From the cell containing the given text, extract its center point as (X, Y) coordinate. 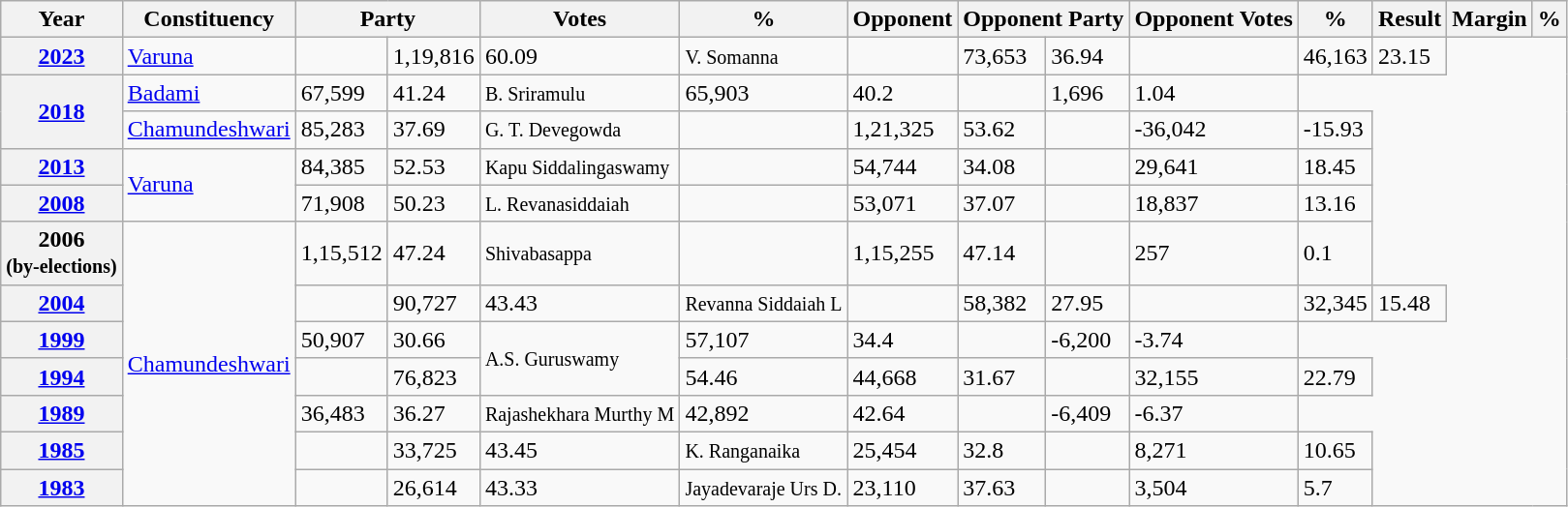
0.1 (1335, 253)
52.53 (434, 166)
18,837 (1214, 203)
Result (1409, 19)
50.23 (434, 203)
34.4 (903, 340)
1,21,325 (903, 130)
10.65 (1335, 450)
Opponent Votes (1214, 19)
58,382 (1001, 303)
2018 (62, 111)
47.24 (434, 253)
37.07 (1001, 203)
36,483 (341, 413)
90,727 (434, 303)
42,892 (763, 413)
1994 (62, 376)
41.24 (434, 93)
1,19,816 (434, 56)
1985 (62, 450)
-15.93 (1335, 130)
257 (1214, 253)
Opponent (903, 19)
Votes (579, 19)
71,908 (341, 203)
50,907 (341, 340)
Constituency (209, 19)
G. T. Devegowda (579, 130)
1989 (62, 413)
1,15,512 (341, 253)
23,110 (903, 487)
-36,042 (1214, 130)
27.95 (1088, 303)
8,271 (1214, 450)
36.27 (434, 413)
53,071 (903, 203)
2013 (62, 166)
V. Somanna (763, 56)
L. Revanasiddaiah (579, 203)
-6.37 (1214, 413)
1999 (62, 340)
43.45 (579, 450)
18.45 (1335, 166)
3,504 (1214, 487)
67,599 (341, 93)
5.7 (1335, 487)
32,345 (1335, 303)
30.66 (434, 340)
23.15 (1409, 56)
A.S. Guruswamy (579, 358)
1,696 (1088, 93)
Year (62, 19)
Jayadevaraje Urs D. (763, 487)
85,283 (341, 130)
33,725 (434, 450)
53.62 (1001, 130)
57,107 (763, 340)
Opponent Party (1044, 19)
31.67 (1001, 376)
Margin (1490, 19)
54.46 (763, 376)
1.04 (1214, 93)
32.8 (1001, 450)
60.09 (579, 56)
22.79 (1335, 376)
29,641 (1214, 166)
54,744 (903, 166)
73,653 (1001, 56)
2023 (62, 56)
Kapu Siddalingaswamy (579, 166)
1,15,255 (903, 253)
43.43 (579, 303)
44,668 (903, 376)
65,903 (763, 93)
76,823 (434, 376)
46,163 (1335, 56)
37.69 (434, 130)
Shivabasappa (579, 253)
34.08 (1001, 166)
2004 (62, 303)
43.33 (579, 487)
-6,409 (1088, 413)
25,454 (903, 450)
32,155 (1214, 376)
-6,200 (1088, 340)
15.48 (1409, 303)
Badami (209, 93)
37.63 (1001, 487)
47.14 (1001, 253)
B. Sriramulu (579, 93)
40.2 (903, 93)
42.64 (903, 413)
Revanna Siddaiah L (763, 303)
36.94 (1088, 56)
Rajashekhara Murthy M (579, 413)
2008 (62, 203)
26,614 (434, 487)
2006(by-elections) (62, 253)
Party (387, 19)
K. Ranganaika (763, 450)
-3.74 (1214, 340)
1983 (62, 487)
84,385 (341, 166)
13.16 (1335, 203)
